Determine the [x, y] coordinate at the center of the cell enclosing the given text.  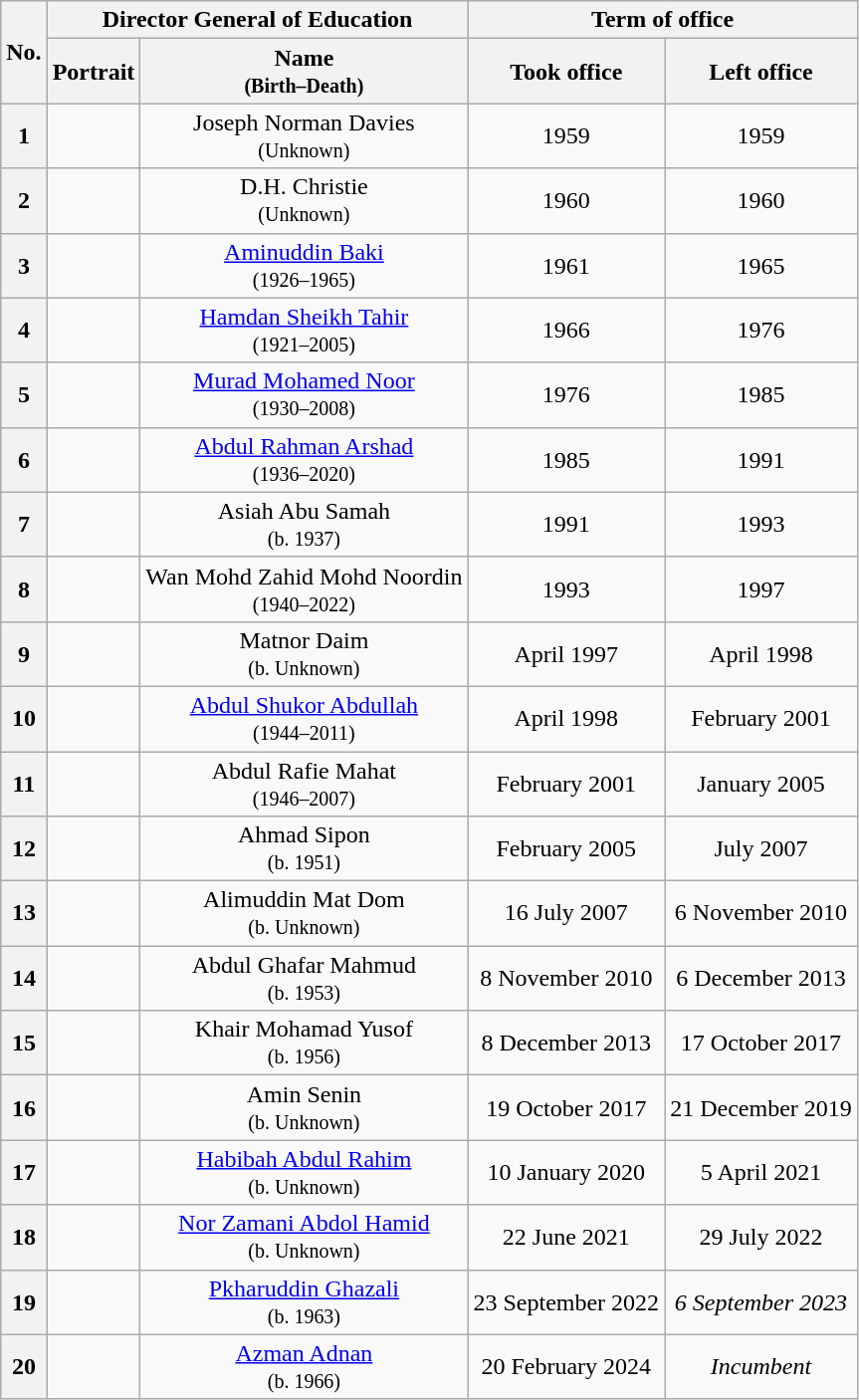
20 [24, 1366]
16 [24, 1107]
Ahmad Sipon(b. 1951) [305, 848]
D.H. Christie(Unknown) [305, 201]
13 [24, 914]
Asiah Abu Samah(b. 1937) [305, 524]
18 [24, 1237]
16 July 2007 [566, 914]
22 June 2021 [566, 1237]
8 December 2013 [566, 1044]
Habibah Abdul Rahim(b. Unknown) [305, 1173]
2 [24, 201]
Name(Birth–Death) [305, 72]
Incumbent [761, 1366]
14 [24, 978]
No. [24, 52]
23 September 2022 [566, 1302]
Matnor Daim(b. Unknown) [305, 653]
1 [24, 135]
April 1997 [566, 653]
Pkharuddin Ghazali (b. 1963) [305, 1302]
7 [24, 524]
1966 [566, 331]
9 [24, 653]
February 2005 [566, 848]
17 [24, 1173]
Abdul Ghafar Mahmud(b. 1953) [305, 978]
6 November 2010 [761, 914]
5 April 2021 [761, 1173]
Director General of Education [257, 20]
10 January 2020 [566, 1173]
5 [24, 394]
8 November 2010 [566, 978]
Abdul Shukor Abdullah(1944–2011) [305, 719]
Term of office [663, 20]
15 [24, 1044]
19 October 2017 [566, 1107]
Amin Senin(b. Unknown) [305, 1107]
3 [24, 265]
Khair Mohamad Yusof(b. 1956) [305, 1044]
1961 [566, 265]
Abdul Rafie Mahat(1946–2007) [305, 783]
11 [24, 783]
Azman Adnan(b. 1966) [305, 1366]
January 2005 [761, 783]
6 [24, 460]
Portrait [94, 72]
Took office [566, 72]
17 October 2017 [761, 1044]
Murad Mohamed Noor(1930–2008) [305, 394]
Abdul Rahman Arshad(1936–2020) [305, 460]
12 [24, 848]
6 December 2013 [761, 978]
4 [24, 331]
Hamdan Sheikh Tahir(1921–2005) [305, 331]
Left office [761, 72]
Aminuddin Baki(1926–1965) [305, 265]
Joseph Norman Davies(Unknown) [305, 135]
Alimuddin Mat Dom(b. Unknown) [305, 914]
Nor Zamani Abdol Hamid(b. Unknown) [305, 1237]
8 [24, 589]
Wan Mohd Zahid Mohd Noordin(1940–2022) [305, 589]
21 December 2019 [761, 1107]
1965 [761, 265]
6 September 2023 [761, 1302]
July 2007 [761, 848]
29 July 2022 [761, 1237]
10 [24, 719]
20 February 2024 [566, 1366]
1997 [761, 589]
19 [24, 1302]
